Return (X, Y) of the center of cell containing provided text 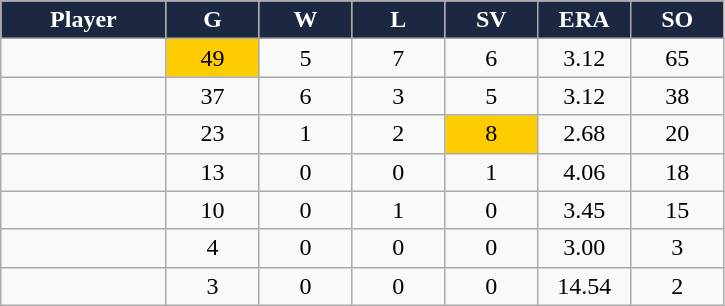
4.06 (584, 172)
49 (212, 58)
G (212, 20)
15 (678, 210)
L (398, 20)
20 (678, 134)
23 (212, 134)
3.45 (584, 210)
W (306, 20)
ERA (584, 20)
14.54 (584, 286)
4 (212, 248)
SO (678, 20)
10 (212, 210)
3.00 (584, 248)
13 (212, 172)
Player (84, 20)
37 (212, 96)
7 (398, 58)
SV (492, 20)
65 (678, 58)
38 (678, 96)
8 (492, 134)
2.68 (584, 134)
18 (678, 172)
